Extract the (X, Y) coordinate from the center of the cell holding the provided text.  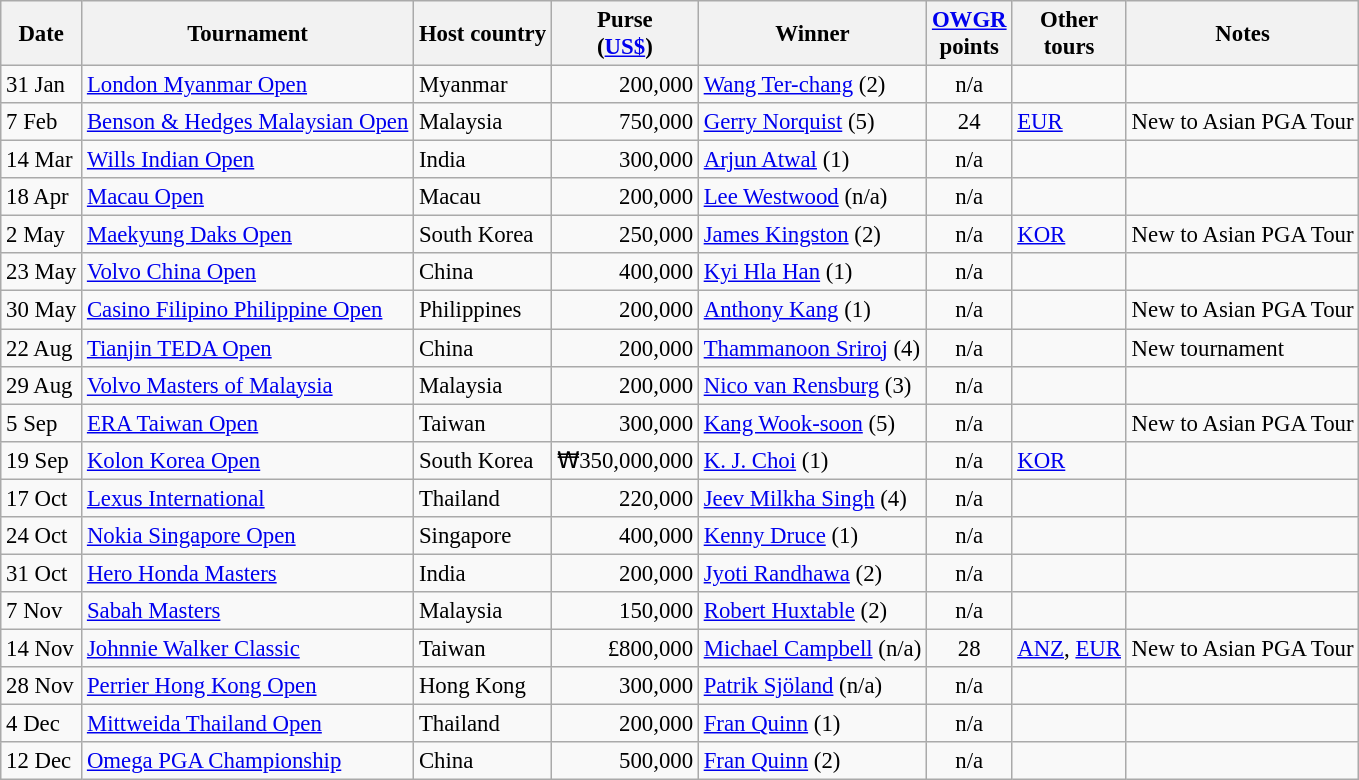
31 Oct (42, 573)
24 Oct (42, 536)
ERA Taiwan Open (248, 423)
19 Sep (42, 460)
250,000 (624, 235)
7 Feb (42, 122)
22 Aug (42, 348)
Mittweida Thailand Open (248, 724)
Macau (483, 197)
Date (42, 34)
EUR (1069, 122)
500,000 (624, 761)
Jeev Milkha Singh (4) (812, 498)
Fran Quinn (2) (812, 761)
28 (970, 648)
Wills Indian Open (248, 160)
ANZ, EUR (1069, 648)
23 May (42, 273)
Fran Quinn (1) (812, 724)
Hero Honda Masters (248, 573)
Kyi Hla Han (1) (812, 273)
Patrik Sjöland (n/a) (812, 686)
28 Nov (42, 686)
Robert Huxtable (2) (812, 611)
£800,000 (624, 648)
Singapore (483, 536)
Jyoti Randhawa (2) (812, 573)
Winner (812, 34)
150,000 (624, 611)
Lexus International (248, 498)
12 Dec (42, 761)
Gerry Norquist (5) (812, 122)
Notes (1242, 34)
Kenny Druce (1) (812, 536)
Kang Wook-soon (5) (812, 423)
Tianjin TEDA Open (248, 348)
Wang Ter-chang (2) (812, 85)
Thammanoon Sriroj (4) (812, 348)
30 May (42, 310)
Casino Filipino Philippine Open (248, 310)
Purse(US$) (624, 34)
Nico van Rensburg (3) (812, 385)
Perrier Hong Kong Open (248, 686)
Lee Westwood (n/a) (812, 197)
Johnnie Walker Classic (248, 648)
18 Apr (42, 197)
Tournament (248, 34)
31 Jan (42, 85)
Macau Open (248, 197)
Michael Campbell (n/a) (812, 648)
K. J. Choi (1) (812, 460)
Hong Kong (483, 686)
Othertours (1069, 34)
14 Nov (42, 648)
Arjun Atwal (1) (812, 160)
750,000 (624, 122)
7 Nov (42, 611)
Maekyung Daks Open (248, 235)
4 Dec (42, 724)
₩350,000,000 (624, 460)
Anthony Kang (1) (812, 310)
Benson & Hedges Malaysian Open (248, 122)
2 May (42, 235)
Host country (483, 34)
Volvo China Open (248, 273)
OWGRpoints (970, 34)
14 Mar (42, 160)
17 Oct (42, 498)
Philippines (483, 310)
Nokia Singapore Open (248, 536)
220,000 (624, 498)
New tournament (1242, 348)
Omega PGA Championship (248, 761)
24 (970, 122)
James Kingston (2) (812, 235)
Volvo Masters of Malaysia (248, 385)
5 Sep (42, 423)
Kolon Korea Open (248, 460)
London Myanmar Open (248, 85)
Sabah Masters (248, 611)
29 Aug (42, 385)
Myanmar (483, 85)
